Detect which cell encompasses the target text, then output its (X, Y) center coordinate. 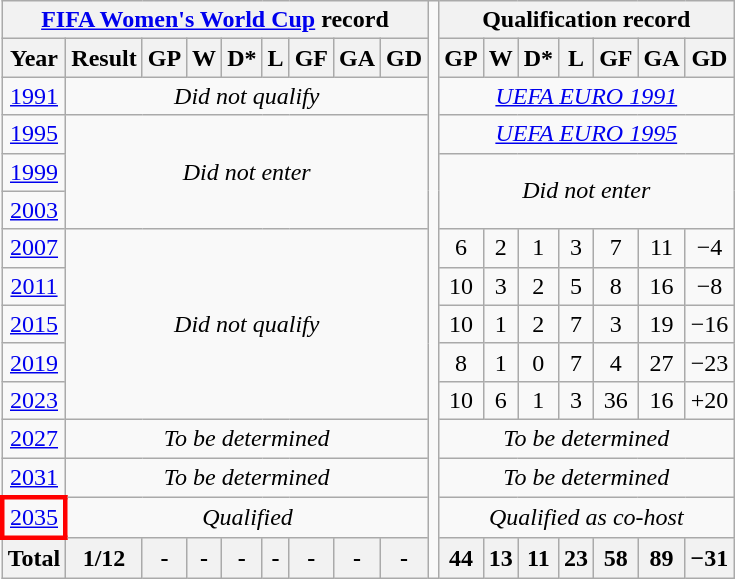
1995 (34, 134)
1991 (34, 96)
2007 (34, 248)
89 (662, 558)
Result (104, 58)
0 (538, 362)
Qualified (247, 518)
−16 (710, 324)
−8 (710, 286)
UEFA EURO 1995 (586, 134)
FIFA Women's World Cup record (214, 20)
Year (34, 58)
23 (576, 558)
−4 (710, 248)
13 (500, 558)
44 (461, 558)
36 (616, 400)
2019 (34, 362)
5 (576, 286)
−23 (710, 362)
27 (662, 362)
2003 (34, 210)
2015 (34, 324)
Total (34, 558)
1999 (34, 172)
−31 (710, 558)
4 (616, 362)
19 (662, 324)
UEFA EURO 1991 (586, 96)
2023 (34, 400)
2011 (34, 286)
Qualified as co-host (586, 518)
Qualification record (586, 20)
2027 (34, 438)
1/12 (104, 558)
+20 (710, 400)
2035 (34, 518)
58 (616, 558)
2031 (34, 478)
